Extract the [X, Y] coordinate from the center of the cell holding the provided text.  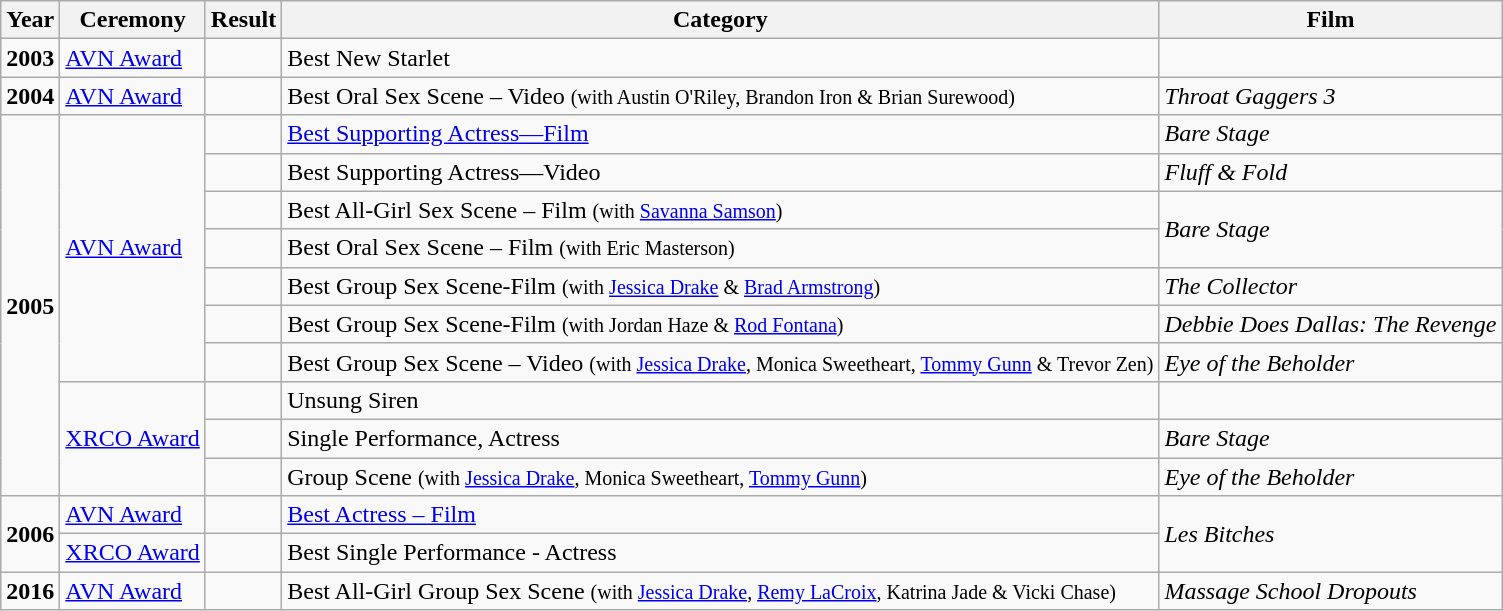
Best Group Sex Scene – Video (with Jessica Drake, Monica Sweetheart, Tommy Gunn & Trevor Zen) [720, 362]
Best Supporting Actress—Video [720, 172]
Best Group Sex Scene-Film (with Jessica Drake & Brad Armstrong) [720, 286]
Best New Starlet [720, 58]
2003 [30, 58]
Result [243, 20]
Group Scene (with Jessica Drake, Monica Sweetheart, Tommy Gunn) [720, 477]
Best All-Girl Group Sex Scene (with Jessica Drake, Remy LaCroix, Katrina Jade & Vicki Chase) [720, 591]
2016 [30, 591]
Film [1330, 20]
Throat Gaggers 3 [1330, 96]
Best Actress – Film [720, 515]
Best Supporting Actress—Film [720, 134]
2004 [30, 96]
Unsung Siren [720, 400]
Single Performance, Actress [720, 438]
Best Oral Sex Scene – Film (with Eric Masterson) [720, 248]
Year [30, 20]
Best Group Sex Scene-Film (with Jordan Haze & Rod Fontana) [720, 324]
Ceremony [133, 20]
Best Oral Sex Scene – Video (with Austin O'Riley, Brandon Iron & Brian Surewood) [720, 96]
Fluff & Fold [1330, 172]
Best All-Girl Sex Scene – Film (with Savanna Samson) [720, 210]
Debbie Does Dallas: The Revenge [1330, 324]
2005 [30, 306]
Category [720, 20]
The Collector [1330, 286]
Les Bitches [1330, 534]
Massage School Dropouts [1330, 591]
Best Single Performance - Actress [720, 553]
2006 [30, 534]
